For the text-containing cell, return its midpoint in (x, y) coordinate format. 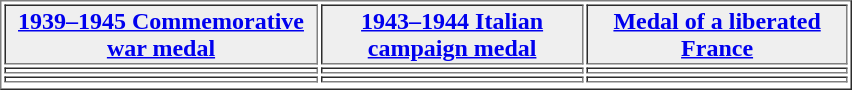
1943–1944 Italian campaign medal (452, 34)
Medal of a liberated France (717, 34)
1939–1945 Commemorative war medal (161, 34)
